For the text-containing cell, return its midpoint in (X, Y) coordinate format. 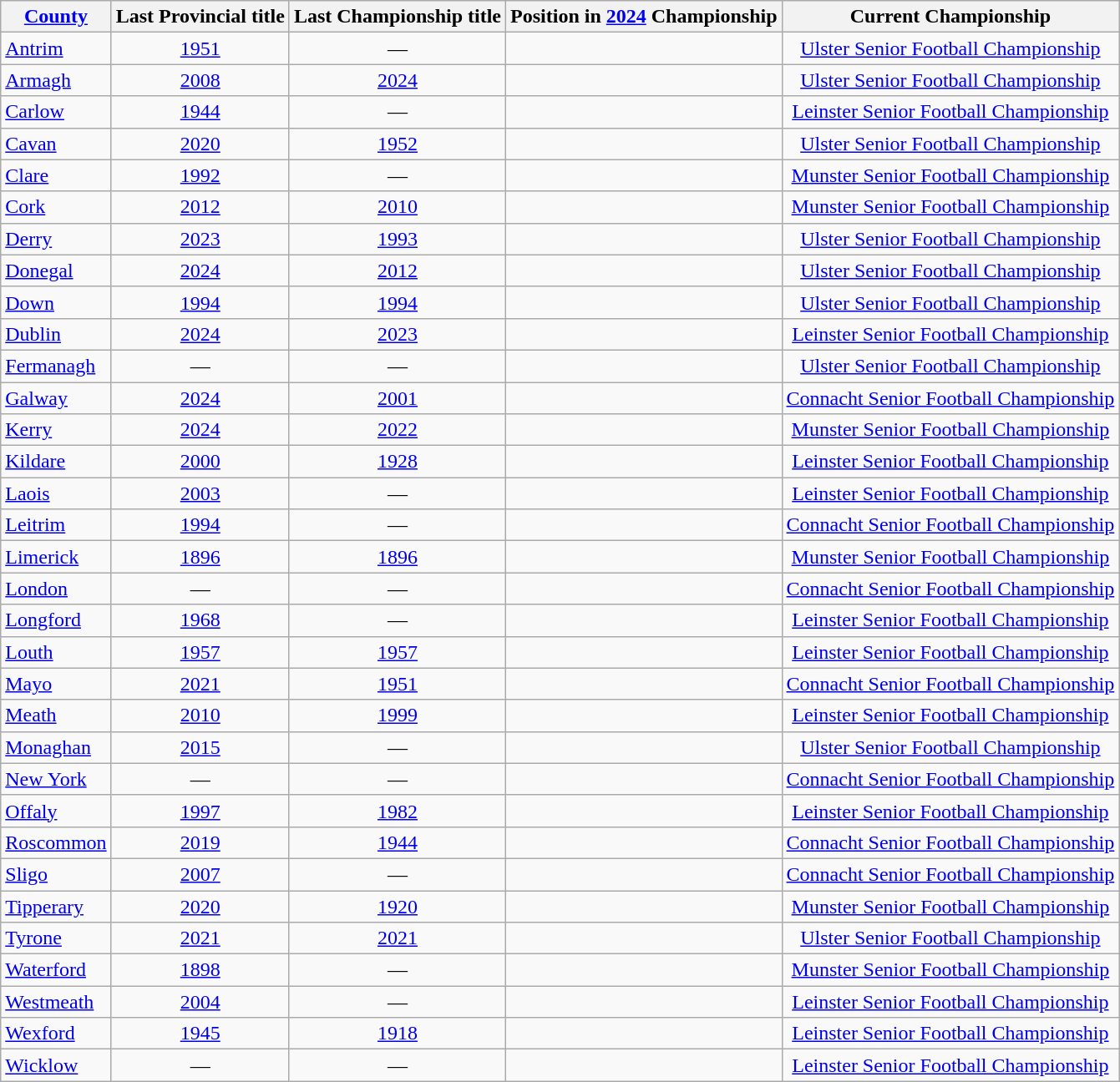
Galway (56, 398)
2015 (200, 747)
Westmeath (56, 1002)
Down (56, 302)
Limerick (56, 557)
1993 (398, 239)
1920 (398, 906)
London (56, 589)
Laois (56, 493)
Wexford (56, 1034)
Tyrone (56, 938)
Kildare (56, 462)
Last Provincial title (200, 17)
Cavan (56, 144)
2007 (200, 874)
Derry (56, 239)
Kerry (56, 430)
2001 (398, 398)
Roscommon (56, 842)
1997 (200, 811)
Last Championship title (398, 17)
1992 (200, 175)
Fermanagh (56, 366)
2000 (200, 462)
2003 (200, 493)
Mayo (56, 684)
County (56, 17)
Sligo (56, 874)
2008 (200, 80)
Dublin (56, 334)
1982 (398, 811)
2019 (200, 842)
1928 (398, 462)
Leitrim (56, 525)
Offaly (56, 811)
Donegal (56, 270)
1952 (398, 144)
1918 (398, 1034)
1945 (200, 1034)
Tipperary (56, 906)
New York (56, 779)
Monaghan (56, 747)
2022 (398, 430)
1898 (200, 970)
Meath (56, 715)
Longford (56, 620)
Position in 2024 Championship (645, 17)
1999 (398, 715)
Louth (56, 652)
Waterford (56, 970)
Antrim (56, 48)
Carlow (56, 112)
Wicklow (56, 1065)
Current Championship (950, 17)
1968 (200, 620)
Armagh (56, 80)
Cork (56, 207)
Clare (56, 175)
2004 (200, 1002)
